Determine the [x, y] coordinate at the center of the cell enclosing the given text.  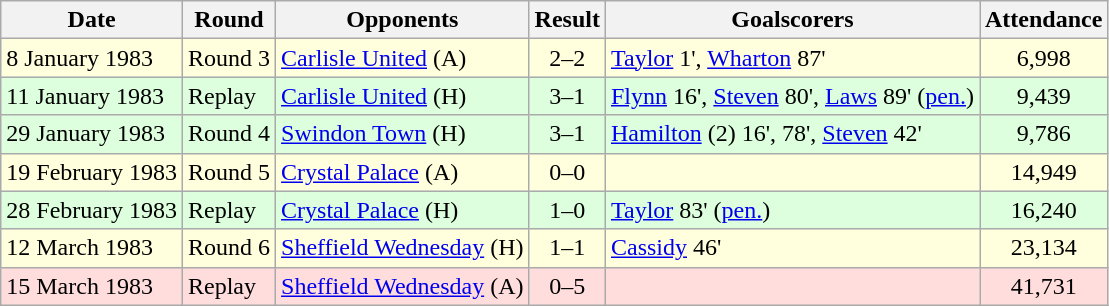
Date [92, 20]
29 January 1983 [92, 134]
16,240 [1044, 210]
Sheffield Wednesday (A) [403, 286]
Taylor 1', Wharton 87' [792, 58]
9,786 [1044, 134]
Cassidy 46' [792, 248]
Round 5 [228, 172]
Taylor 83' (pen.) [792, 210]
41,731 [1044, 286]
2–2 [567, 58]
Flynn 16', Steven 80', Laws 89' (pen.) [792, 96]
11 January 1983 [92, 96]
Opponents [403, 20]
Round [228, 20]
1–1 [567, 248]
23,134 [1044, 248]
1–0 [567, 210]
19 February 1983 [92, 172]
Swindon Town (H) [403, 134]
Crystal Palace (A) [403, 172]
Attendance [1044, 20]
Crystal Palace (H) [403, 210]
12 March 1983 [92, 248]
Carlisle United (A) [403, 58]
8 January 1983 [92, 58]
0–5 [567, 286]
Round 3 [228, 58]
Goalscorers [792, 20]
28 February 1983 [92, 210]
Round 6 [228, 248]
15 March 1983 [92, 286]
Result [567, 20]
Hamilton (2) 16', 78', Steven 42' [792, 134]
6,998 [1044, 58]
Round 4 [228, 134]
Carlisle United (H) [403, 96]
9,439 [1044, 96]
0–0 [567, 172]
14,949 [1044, 172]
Sheffield Wednesday (H) [403, 248]
